From the cell containing the given text, extract its center point as (X, Y) coordinate. 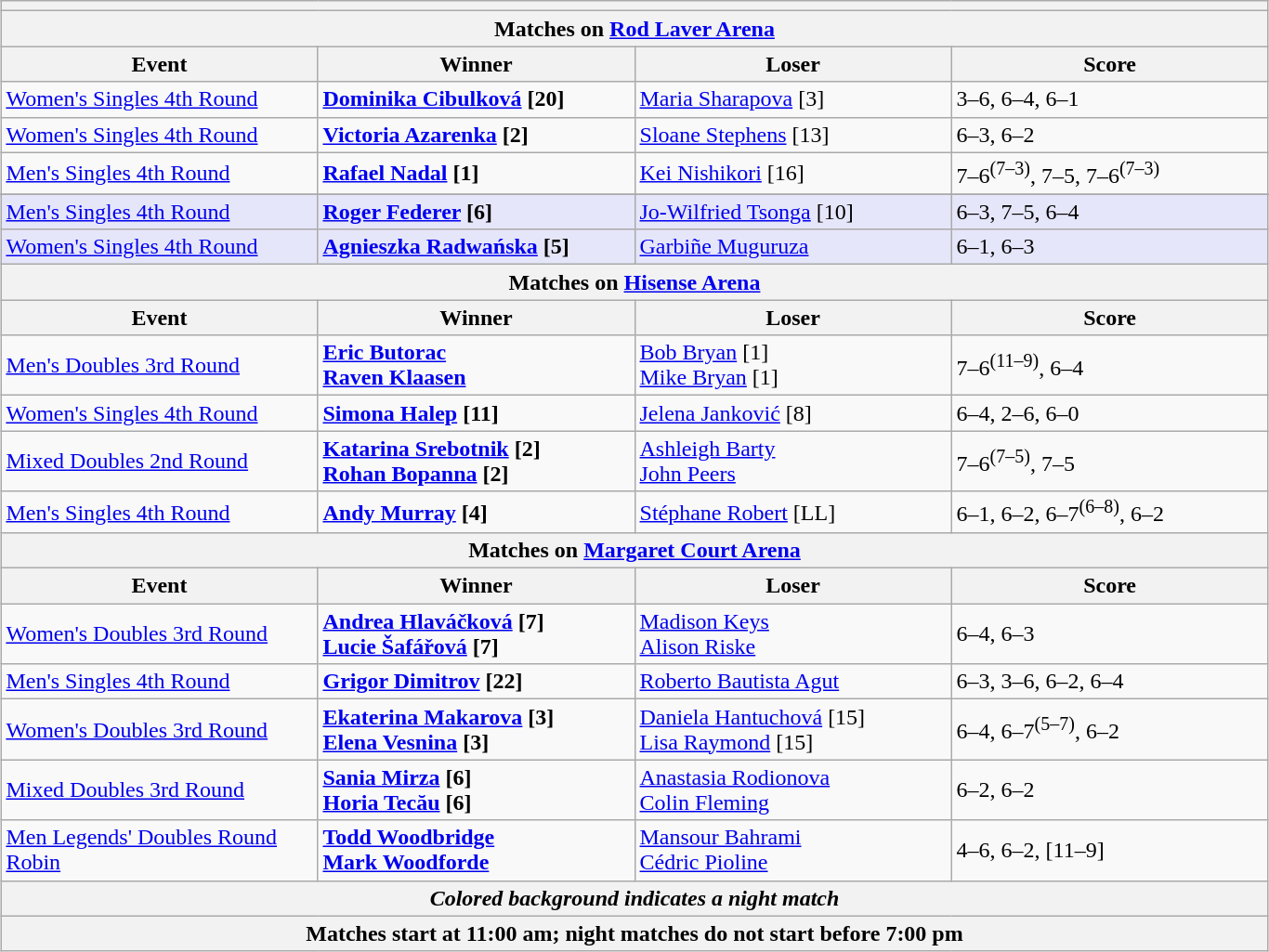
Matches on Margaret Court Arena (634, 551)
Roger Federer [6] (476, 212)
6–3, 7–5, 6–4 (1109, 212)
6–3, 3–6, 6–2, 6–4 (1109, 682)
Simona Halep [11] (476, 413)
Todd Woodbridge Mark Woodforde (476, 851)
Agnieszka Radwańska [5] (476, 247)
Grigor Dimitrov [22] (476, 682)
Colored background indicates a night match (634, 898)
Anastasia Rodionova Colin Fleming (793, 789)
Roberto Bautista Agut (793, 682)
4–6, 6–2, [11–9] (1109, 851)
7–6(7–3), 7–5, 7–6(7–3) (1109, 173)
Mixed Doubles 3rd Round (160, 789)
Mixed Doubles 2nd Round (160, 461)
Sloane Stephens [13] (793, 135)
Men Legends' Doubles Round Robin (160, 851)
Eric Butorac Raven Klaasen (476, 366)
Andrea Hlaváčková [7] Lucie Šafářová [7] (476, 633)
Jelena Janković [8] (793, 413)
Victoria Azarenka [2] (476, 135)
7–6(11–9), 6–4 (1109, 366)
Jo-Wilfried Tsonga [10] (793, 212)
Madison Keys Alison Riske (793, 633)
Rafael Nadal [1] (476, 173)
Matches start at 11:00 am; night matches do not start before 7:00 pm (634, 933)
6–4, 6–7(5–7), 6–2 (1109, 730)
Ashleigh Barty John Peers (793, 461)
3–6, 6–4, 6–1 (1109, 99)
Kei Nishikori [16] (793, 173)
6–3, 6–2 (1109, 135)
Matches on Rod Laver Arena (634, 29)
6–1, 6–2, 6–7(6–8), 6–2 (1109, 513)
Bob Bryan [1] Mike Bryan [1] (793, 366)
Men's Doubles 3rd Round (160, 366)
Stéphane Robert [LL] (793, 513)
Katarina Srebotnik [2] Rohan Bopanna [2] (476, 461)
Garbiñe Muguruza (793, 247)
Sania Mirza [6] Horia Tecău [6] (476, 789)
Mansour Bahrami Cédric Pioline (793, 851)
6–2, 6–2 (1109, 789)
Andy Murray [4] (476, 513)
6–4, 2–6, 6–0 (1109, 413)
6–1, 6–3 (1109, 247)
6–4, 6–3 (1109, 633)
Ekaterina Makarova [3] Elena Vesnina [3] (476, 730)
Maria Sharapova [3] (793, 99)
Matches on Hisense Arena (634, 282)
Dominika Cibulková [20] (476, 99)
7–6(7–5), 7–5 (1109, 461)
Daniela Hantuchová [15] Lisa Raymond [15] (793, 730)
